From the cell containing the given text, extract its center point as [X, Y] coordinate. 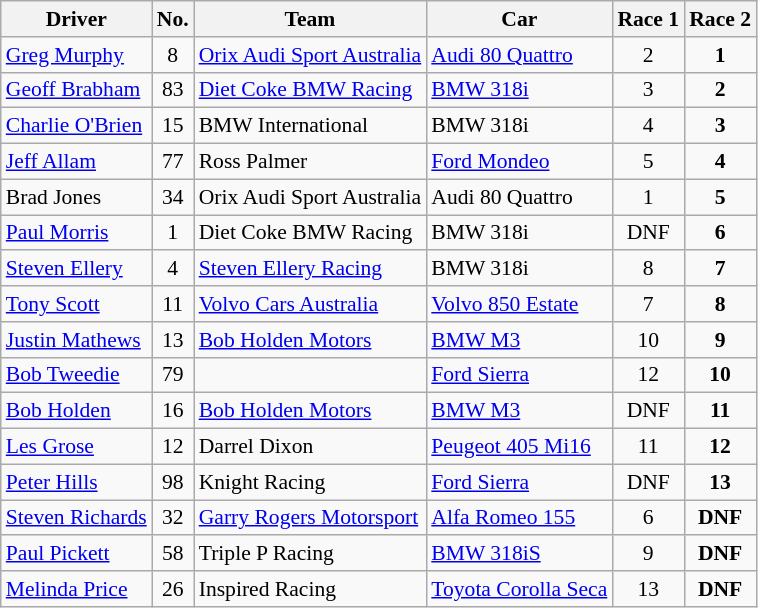
Volvo 850 Estate [519, 304]
Tony Scott [76, 304]
Ford Mondeo [519, 162]
Geoff Brabham [76, 90]
No. [173, 19]
Paul Morris [76, 233]
Charlie O'Brien [76, 126]
BMW 318iS [519, 554]
Peter Hills [76, 482]
Car [519, 19]
Melinda Price [76, 589]
Justin Mathews [76, 340]
Knight Racing [310, 482]
Garry Rogers Motorsport [310, 518]
Inspired Racing [310, 589]
Les Grose [76, 447]
Team [310, 19]
Bob Holden [76, 411]
77 [173, 162]
Steven Ellery [76, 269]
Alfa Romeo 155 [519, 518]
Greg Murphy [76, 55]
Volvo Cars Australia [310, 304]
34 [173, 197]
Race 1 [648, 19]
26 [173, 589]
Brad Jones [76, 197]
Peugeot 405 Mi16 [519, 447]
58 [173, 554]
Darrel Dixon [310, 447]
32 [173, 518]
Driver [76, 19]
Race 2 [720, 19]
Steven Ellery Racing [310, 269]
Triple P Racing [310, 554]
Paul Pickett [76, 554]
Toyota Corolla Seca [519, 589]
Jeff Allam [76, 162]
BMW International [310, 126]
98 [173, 482]
Steven Richards [76, 518]
Ross Palmer [310, 162]
15 [173, 126]
Bob Tweedie [76, 375]
79 [173, 375]
83 [173, 90]
16 [173, 411]
